Output the (X, Y) coordinate of the center of the cell containing the given text.  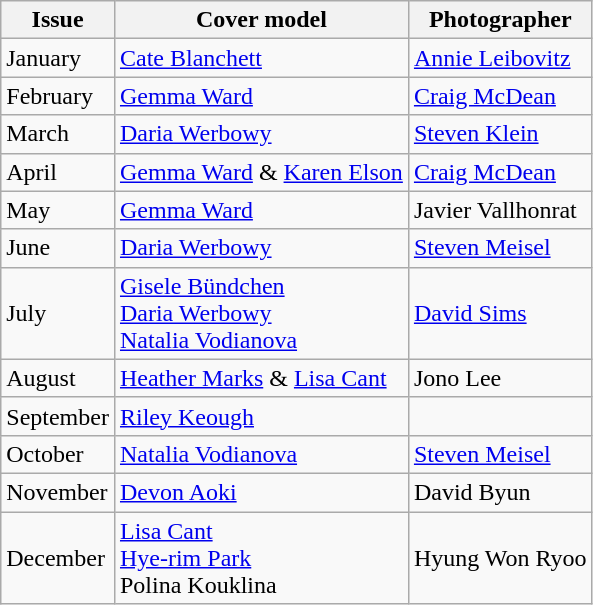
January (58, 58)
Heather Marks & Lisa Cant (261, 378)
Riley Keough (261, 416)
Cate Blanchett (261, 58)
David Sims (500, 313)
April (58, 172)
Hyung Won Ryoo (500, 558)
Natalia Vodianova (261, 454)
August (58, 378)
Photographer (500, 20)
May (58, 210)
October (58, 454)
Steven Klein (500, 134)
Annie Leibovitz (500, 58)
March (58, 134)
David Byun (500, 492)
February (58, 96)
December (58, 558)
July (58, 313)
June (58, 248)
Lisa CantHye-rim ParkPolina Kouklina (261, 558)
Gisele BündchenDaria WerbowyNatalia Vodianova (261, 313)
Javier Vallhonrat (500, 210)
Jono Lee (500, 378)
Issue (58, 20)
Gemma Ward & Karen Elson (261, 172)
Devon Aoki (261, 492)
September (58, 416)
Cover model (261, 20)
November (58, 492)
